Locate the cell with the specified text and output its [X, Y] center coordinate. 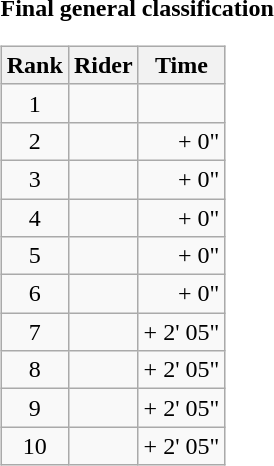
5 [34, 256]
1 [34, 103]
9 [34, 408]
Rank [34, 65]
Rider [103, 65]
3 [34, 179]
Time [182, 65]
8 [34, 370]
7 [34, 332]
6 [34, 294]
4 [34, 217]
10 [34, 446]
2 [34, 141]
